Return [x, y] of the center of cell containing provided text 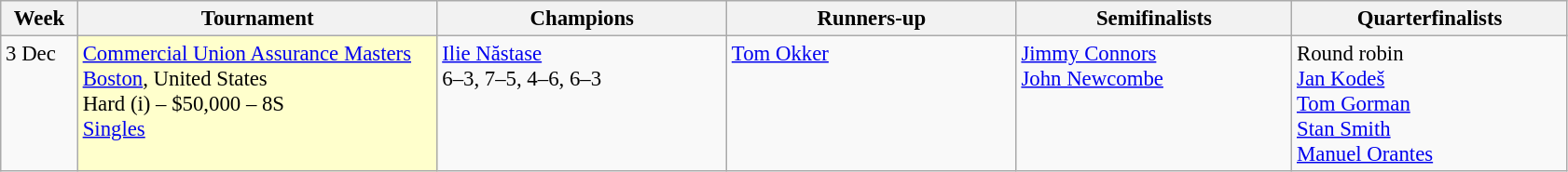
Ilie Năstase 6–3, 7–5, 4–6, 6–3 [582, 104]
Tournament [257, 19]
Semifinalists [1154, 19]
Week [39, 19]
Jimmy Connors John Newcombe [1154, 104]
3 Dec [39, 104]
Champions [582, 19]
Round robin Jan Kodeš Tom Gorman Stan Smith Manuel Orantes [1430, 104]
Tom Okker [873, 104]
Quarterfinalists [1430, 19]
Runners-up [873, 19]
Commercial Union Assurance Masters Boston, United States Hard (i) – $50,000 – 8S Singles [257, 104]
